Pinpoint the cell where the given text exists, returning its (x, y) midpoint coordinate. 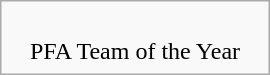
PFA Team of the Year (134, 38)
